Find where the given text appears and provide that cell's center as [x, y] coordinate. 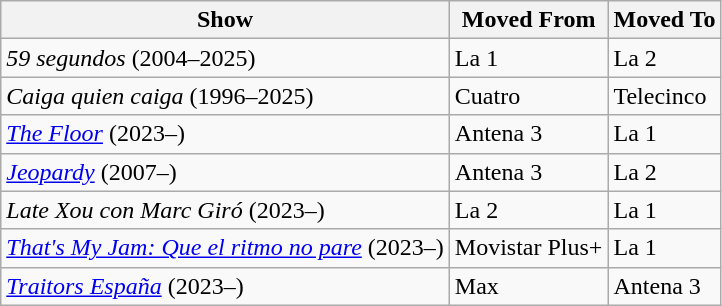
Moved From [528, 20]
Moved To [664, 20]
Max [528, 286]
Cuatro [528, 96]
That's My Jam: Que el ritmo no pare (2023–) [226, 248]
Telecinco [664, 96]
Caiga quien caiga (1996–2025) [226, 96]
Late Xou con Marc Giró (2023–) [226, 210]
The Floor (2023–) [226, 134]
Jeopardy (2007–) [226, 172]
59 segundos (2004–2025) [226, 58]
Show [226, 20]
Traitors España (2023–) [226, 286]
Movistar Plus+ [528, 248]
